Return [X, Y] of the center of cell containing provided text 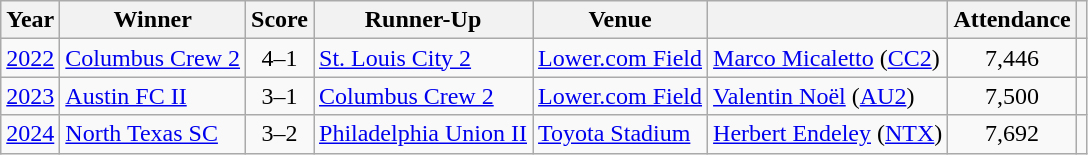
Winner [153, 20]
2024 [30, 134]
Venue [620, 20]
Herbert Endeley (NTX) [828, 134]
Toyota Stadium [620, 134]
3–1 [280, 96]
St. Louis City 2 [424, 58]
Year [30, 20]
North Texas SC [153, 134]
3–2 [280, 134]
Attendance [1012, 20]
4–1 [280, 58]
Austin FC II [153, 96]
7,446 [1012, 58]
2023 [30, 96]
7,692 [1012, 134]
Philadelphia Union II [424, 134]
Marco Micaletto (CC2) [828, 58]
Score [280, 20]
Valentin Noël (AU2) [828, 96]
2022 [30, 58]
7,500 [1012, 96]
Runner-Up [424, 20]
